Extract the [x, y] coordinate from the center of the cell holding the provided text.  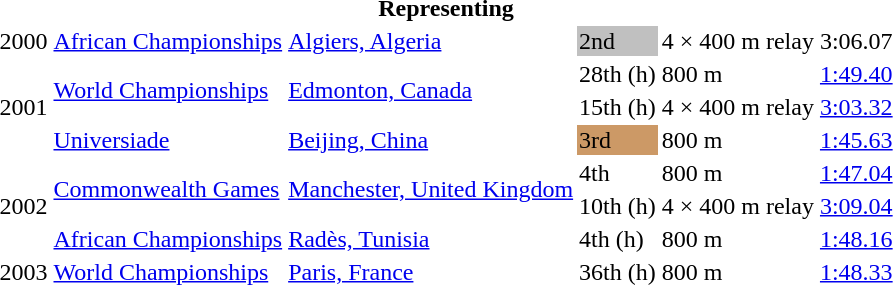
10th (h) [618, 206]
15th (h) [618, 107]
2nd [618, 41]
Edmonton, Canada [431, 90]
Radès, Tunisia [431, 239]
Manchester, United Kingdom [431, 190]
3rd [618, 140]
Algiers, Algeria [431, 41]
Commonwealth Games [168, 190]
Beijing, China [431, 140]
4th (h) [618, 239]
Universiade [168, 140]
28th (h) [618, 74]
4th [618, 173]
World Championships [168, 90]
